Determine the [X, Y] coordinate at the center of the cell enclosing the given text.  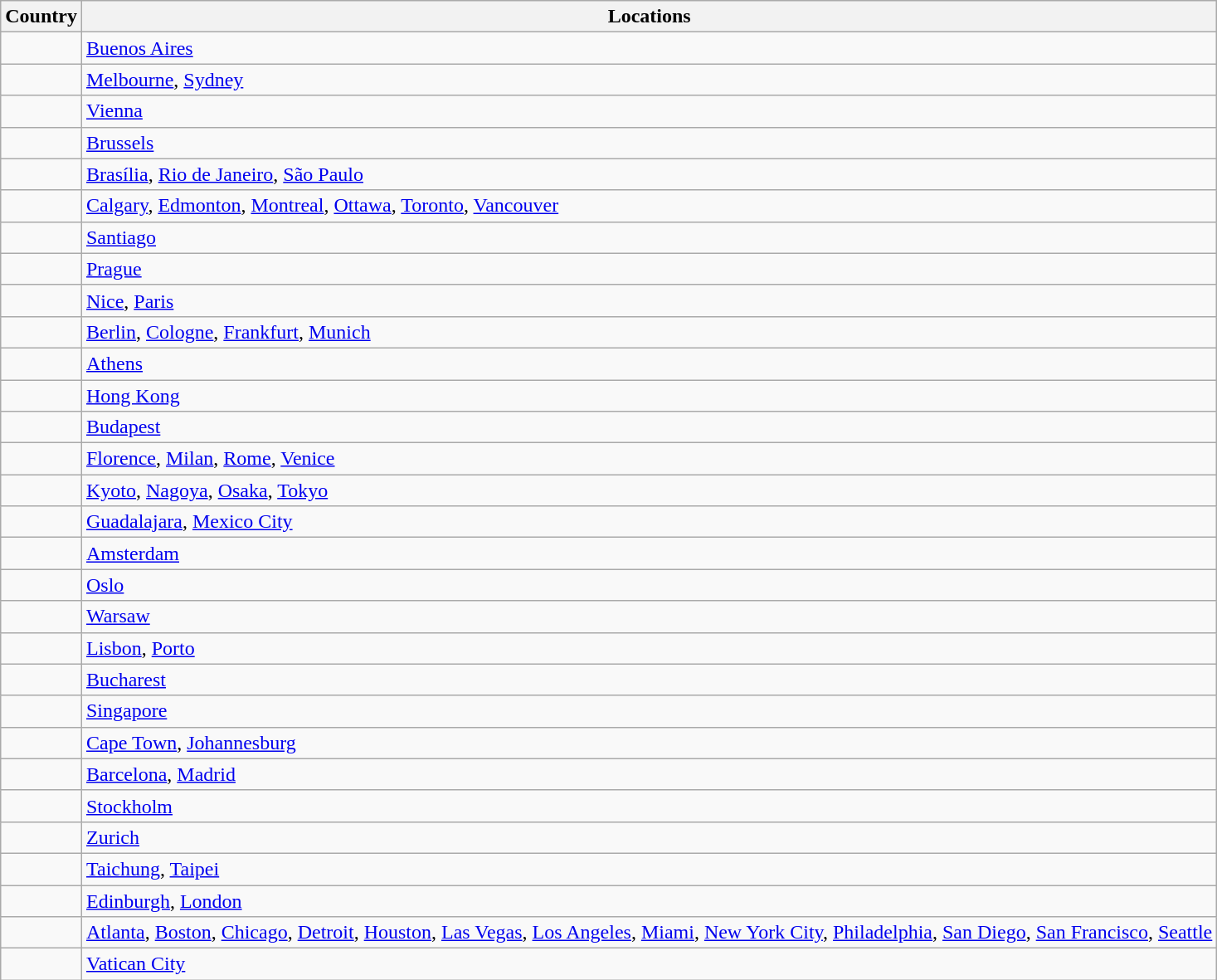
Nice, Paris [649, 300]
Melbourne, Sydney [649, 80]
Buenos Aires [649, 48]
Berlin, Cologne, Frankfurt, Munich [649, 332]
Brasília, Rio de Janeiro, São Paulo [649, 174]
Barcelona, Madrid [649, 774]
Country [41, 17]
Santiago [649, 237]
Amsterdam [649, 553]
Kyoto, Nagoya, Osaka, Tokyo [649, 490]
Brussels [649, 143]
Prague [649, 269]
Bucharest [649, 680]
Locations [649, 17]
Stockholm [649, 806]
Taichung, Taipei [649, 869]
Atlanta, Boston, Chicago, Detroit, Houston, Las Vegas, Los Angeles, Miami, New York City, Philadelphia, San Diego, San Francisco, Seattle [649, 933]
Oslo [649, 585]
Vatican City [649, 964]
Florence, Milan, Rome, Venice [649, 459]
Guadalajara, Mexico City [649, 522]
Zurich [649, 837]
Warsaw [649, 617]
Edinburgh, London [649, 900]
Athens [649, 363]
Cape Town, Johannesburg [649, 743]
Budapest [649, 427]
Hong Kong [649, 396]
Singapore [649, 711]
Vienna [649, 111]
Calgary, Edmonton, Montreal, Ottawa, Toronto, Vancouver [649, 206]
Lisbon, Porto [649, 648]
